Pinpoint the cell where the given text exists, returning its (X, Y) midpoint coordinate. 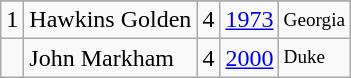
John Markham (110, 58)
1973 (250, 20)
2000 (250, 58)
Georgia (314, 20)
Duke (314, 58)
Hawkins Golden (110, 20)
1 (12, 20)
